Return the [x, y] coordinate for the center point of the cell that contains the specified text.  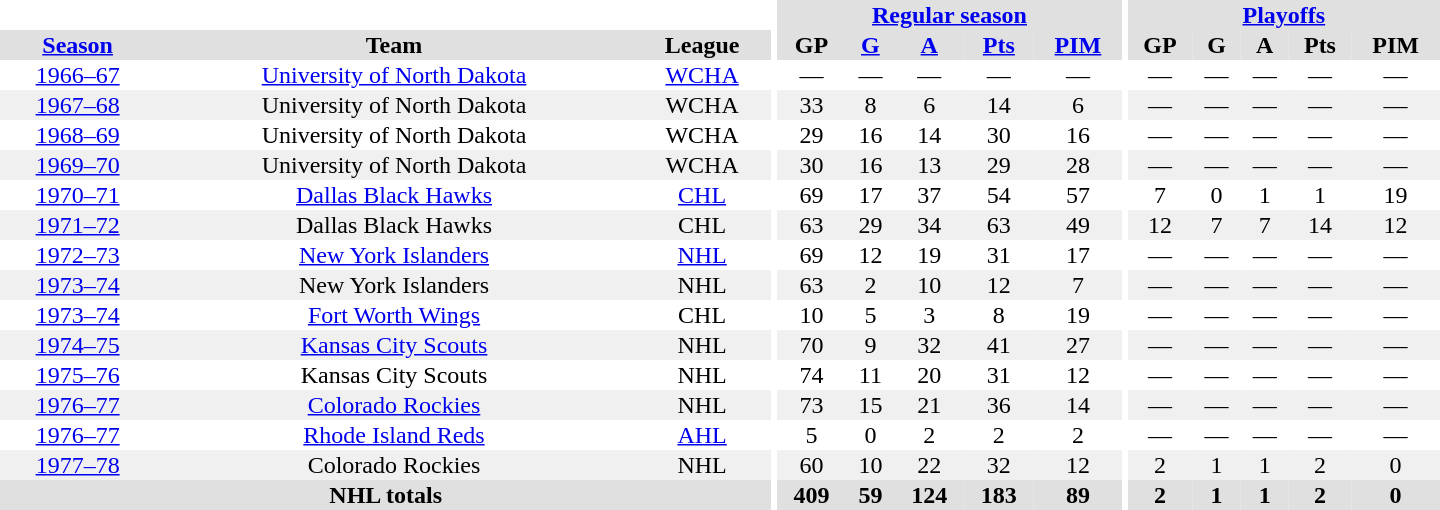
1970–71 [78, 195]
59 [870, 495]
Season [78, 45]
57 [1078, 195]
Fort Worth Wings [394, 315]
1971–72 [78, 225]
AHL [702, 435]
15 [870, 405]
NHL totals [386, 495]
41 [999, 345]
1977–78 [78, 465]
1968–69 [78, 135]
37 [929, 195]
League [702, 45]
27 [1078, 345]
1972–73 [78, 255]
54 [999, 195]
3 [929, 315]
Rhode Island Reds [394, 435]
22 [929, 465]
1966–67 [78, 75]
70 [812, 345]
74 [812, 375]
89 [1078, 495]
1967–68 [78, 105]
Regular season [950, 15]
9 [870, 345]
36 [999, 405]
34 [929, 225]
21 [929, 405]
28 [1078, 165]
1969–70 [78, 165]
11 [870, 375]
Team [394, 45]
60 [812, 465]
73 [812, 405]
1974–75 [78, 345]
20 [929, 375]
409 [812, 495]
Playoffs [1284, 15]
183 [999, 495]
33 [812, 105]
124 [929, 495]
13 [929, 165]
1975–76 [78, 375]
49 [1078, 225]
